Detect which cell encompasses the target text, then output its (x, y) center coordinate. 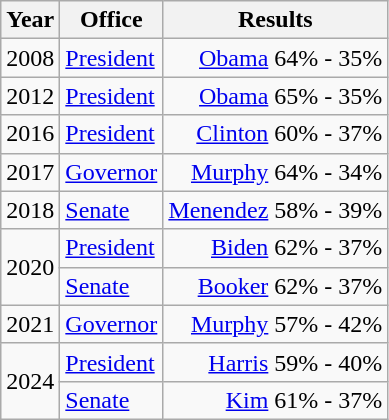
Obama 65% - 35% (276, 96)
Murphy 64% - 34% (276, 172)
2016 (30, 134)
Murphy 57% - 42% (276, 324)
2017 (30, 172)
Office (112, 20)
Clinton 60% - 37% (276, 134)
Booker 62% - 37% (276, 286)
2021 (30, 324)
Harris 59% - 40% (276, 362)
2012 (30, 96)
Menendez 58% - 39% (276, 210)
Kim 61% - 37% (276, 400)
2024 (30, 381)
Year (30, 20)
2008 (30, 58)
Results (276, 20)
Obama 64% - 35% (276, 58)
2018 (30, 210)
2020 (30, 267)
Biden 62% - 37% (276, 248)
